Return (X, Y) of the center of cell containing provided text 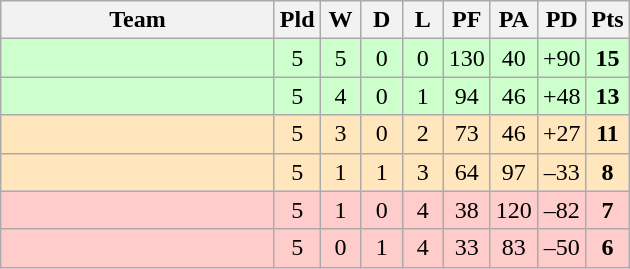
73 (466, 134)
83 (514, 248)
15 (608, 58)
Pld (297, 20)
D (382, 20)
6 (608, 248)
33 (466, 248)
L (422, 20)
40 (514, 58)
PD (562, 20)
–50 (562, 248)
97 (514, 172)
–82 (562, 210)
Pts (608, 20)
2 (422, 134)
+27 (562, 134)
PF (466, 20)
38 (466, 210)
13 (608, 96)
7 (608, 210)
+48 (562, 96)
+90 (562, 58)
PA (514, 20)
Team (138, 20)
64 (466, 172)
11 (608, 134)
8 (608, 172)
W (340, 20)
–33 (562, 172)
120 (514, 210)
130 (466, 58)
94 (466, 96)
